Determine the (X, Y) coordinate at the center of the cell enclosing the given text.  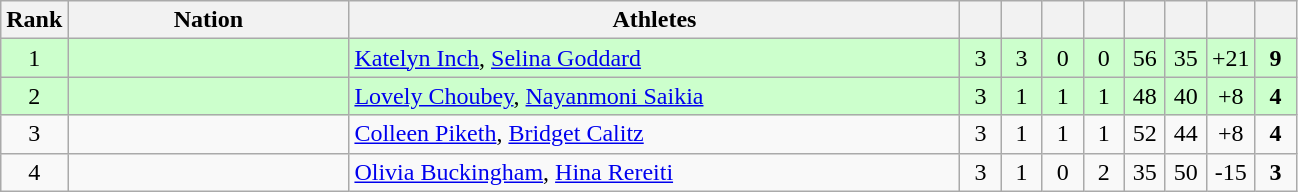
-15 (1230, 172)
Olivia Buckingham, Hina Rereiti (654, 172)
50 (1186, 172)
+21 (1230, 58)
56 (1144, 58)
44 (1186, 134)
Colleen Piketh, Bridget Calitz (654, 134)
Nation (208, 20)
Katelyn Inch, Selina Goddard (654, 58)
Athletes (654, 20)
52 (1144, 134)
9 (1276, 58)
48 (1144, 96)
Rank (34, 20)
Lovely Choubey, Nayanmoni Saikia (654, 96)
40 (1186, 96)
